Search for the cell housing the specified text and yield its [x, y] center coordinate. 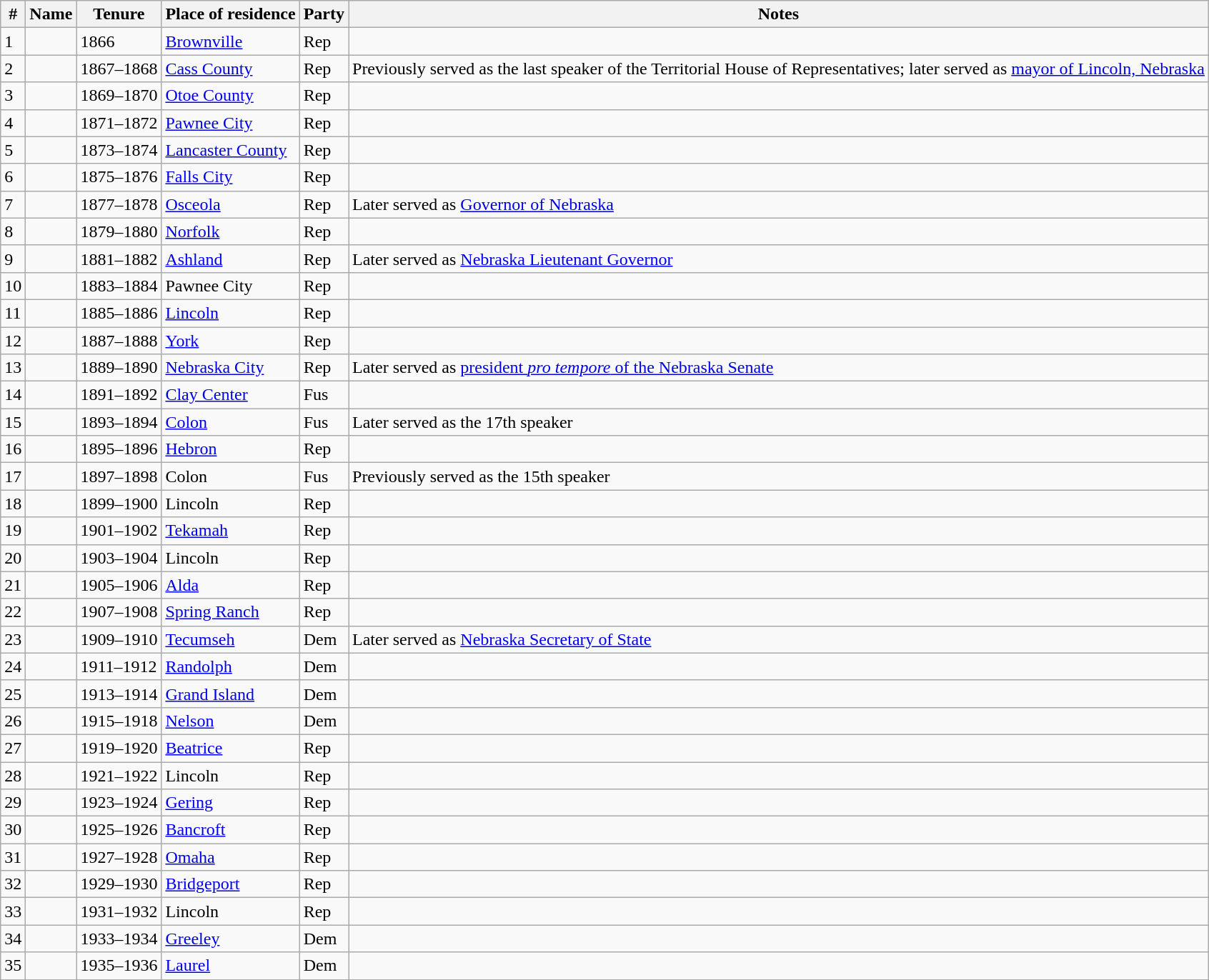
1921–1922 [119, 775]
19 [13, 531]
27 [13, 748]
1931–1932 [119, 911]
16 [13, 449]
Nelson [230, 721]
1877–1878 [119, 204]
1895–1896 [119, 449]
Bancroft [230, 830]
Name [51, 14]
Norfolk [230, 231]
18 [13, 504]
Bridgeport [230, 884]
Gering [230, 803]
1911–1912 [119, 666]
4 [13, 123]
1909–1910 [119, 639]
Nebraska City [230, 368]
1933–1934 [119, 939]
7 [13, 204]
20 [13, 558]
Falls City [230, 177]
Beatrice [230, 748]
9 [13, 259]
26 [13, 721]
York [230, 341]
Later served as Nebraska Lieutenant Governor [779, 259]
21 [13, 585]
24 [13, 666]
# [13, 14]
13 [13, 368]
29 [13, 803]
Greeley [230, 939]
23 [13, 639]
1923–1924 [119, 803]
3 [13, 96]
Otoe County [230, 96]
1927–1928 [119, 857]
Omaha [230, 857]
28 [13, 775]
1915–1918 [119, 721]
1903–1904 [119, 558]
Previously served as the last speaker of the Territorial House of Representatives; later served as mayor of Lincoln, Nebraska [779, 69]
1919–1920 [119, 748]
1 [13, 41]
Later served as president pro tempore of the Nebraska Senate [779, 368]
22 [13, 612]
32 [13, 884]
Hebron [230, 449]
1901–1902 [119, 531]
35 [13, 966]
1887–1888 [119, 341]
1875–1876 [119, 177]
Later served as Governor of Nebraska [779, 204]
Osceola [230, 204]
1891–1892 [119, 395]
33 [13, 911]
1925–1926 [119, 830]
Ashland [230, 259]
Notes [779, 14]
15 [13, 422]
31 [13, 857]
1929–1930 [119, 884]
1867–1868 [119, 69]
Alda [230, 585]
1873–1874 [119, 150]
11 [13, 313]
1889–1890 [119, 368]
Later served as the 17th speaker [779, 422]
1897–1898 [119, 476]
1913–1914 [119, 694]
1883–1884 [119, 286]
Tenure [119, 14]
Clay Center [230, 395]
14 [13, 395]
Place of residence [230, 14]
10 [13, 286]
1907–1908 [119, 612]
8 [13, 231]
1885–1886 [119, 313]
Tekamah [230, 531]
Grand Island [230, 694]
Tecumseh [230, 639]
Later served as Nebraska Secretary of State [779, 639]
Laurel [230, 966]
30 [13, 830]
Cass County [230, 69]
Previously served as the 15th speaker [779, 476]
2 [13, 69]
6 [13, 177]
17 [13, 476]
34 [13, 939]
Brownville [230, 41]
1905–1906 [119, 585]
Party [324, 14]
1866 [119, 41]
1893–1894 [119, 422]
1869–1870 [119, 96]
5 [13, 150]
1881–1882 [119, 259]
1871–1872 [119, 123]
12 [13, 341]
Randolph [230, 666]
1879–1880 [119, 231]
1899–1900 [119, 504]
Spring Ranch [230, 612]
Lancaster County [230, 150]
1935–1936 [119, 966]
25 [13, 694]
